Find where the given text appears and provide that cell's center as [X, Y] coordinate. 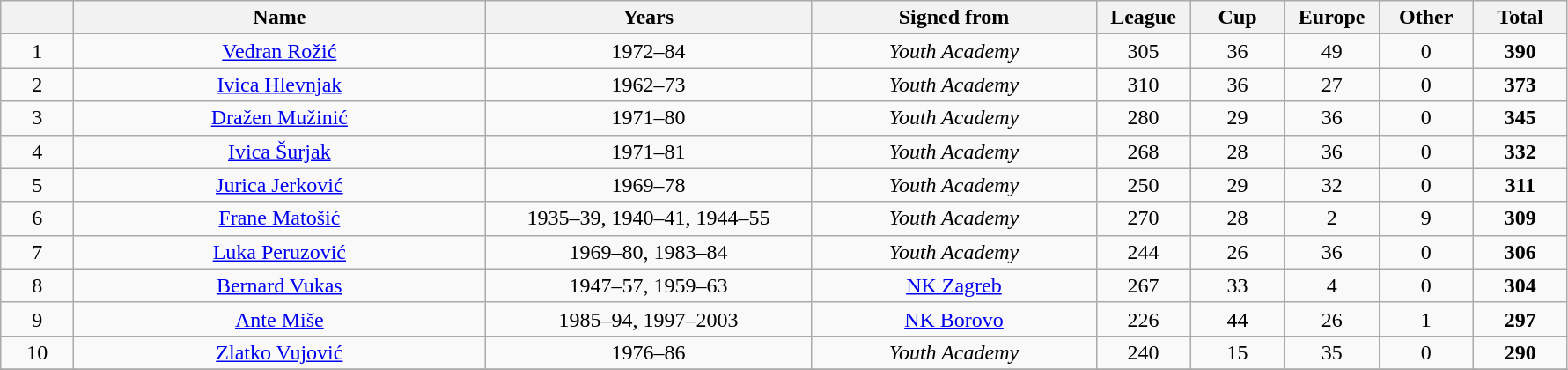
NK Borovo [954, 319]
27 [1331, 85]
267 [1143, 285]
226 [1143, 319]
League [1143, 18]
7 [37, 252]
Vedran Rožić [280, 51]
290 [1520, 352]
Ante Miše [280, 319]
Frane Matošić [280, 218]
1947–57, 1959–63 [648, 285]
33 [1238, 285]
1972–84 [648, 51]
Jurica Jerković [280, 185]
311 [1520, 185]
10 [37, 352]
390 [1520, 51]
Name [280, 18]
268 [1143, 152]
306 [1520, 252]
44 [1238, 319]
305 [1143, 51]
8 [37, 285]
373 [1520, 85]
32 [1331, 185]
Ivica Šurjak [280, 152]
Years [648, 18]
1969–80, 1983–84 [648, 252]
5 [37, 185]
270 [1143, 218]
Cup [1238, 18]
297 [1520, 319]
1962–73 [648, 85]
Luka Peruzović [280, 252]
Signed from [954, 18]
Other [1426, 18]
49 [1331, 51]
3 [37, 118]
1985–94, 1997–2003 [648, 319]
310 [1143, 85]
15 [1238, 352]
1969–78 [648, 185]
1971–81 [648, 152]
Zlatko Vujović [280, 352]
6 [37, 218]
280 [1143, 118]
NK Zagreb [954, 285]
332 [1520, 152]
Dražen Mužinić [280, 118]
Total [1520, 18]
Europe [1331, 18]
244 [1143, 252]
1976–86 [648, 352]
250 [1143, 185]
35 [1331, 352]
240 [1143, 352]
1935–39, 1940–41, 1944–55 [648, 218]
304 [1520, 285]
Ivica Hlevnjak [280, 85]
Bernard Vukas [280, 285]
345 [1520, 118]
1971–80 [648, 118]
309 [1520, 218]
